Scan for the cell matching the given text and deliver its [X, Y] coordinate at center. 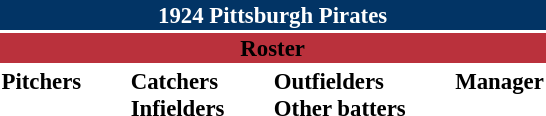
Roster [272, 48]
1924 Pittsburgh Pirates [272, 15]
